Return (x, y) of the center of cell containing provided text 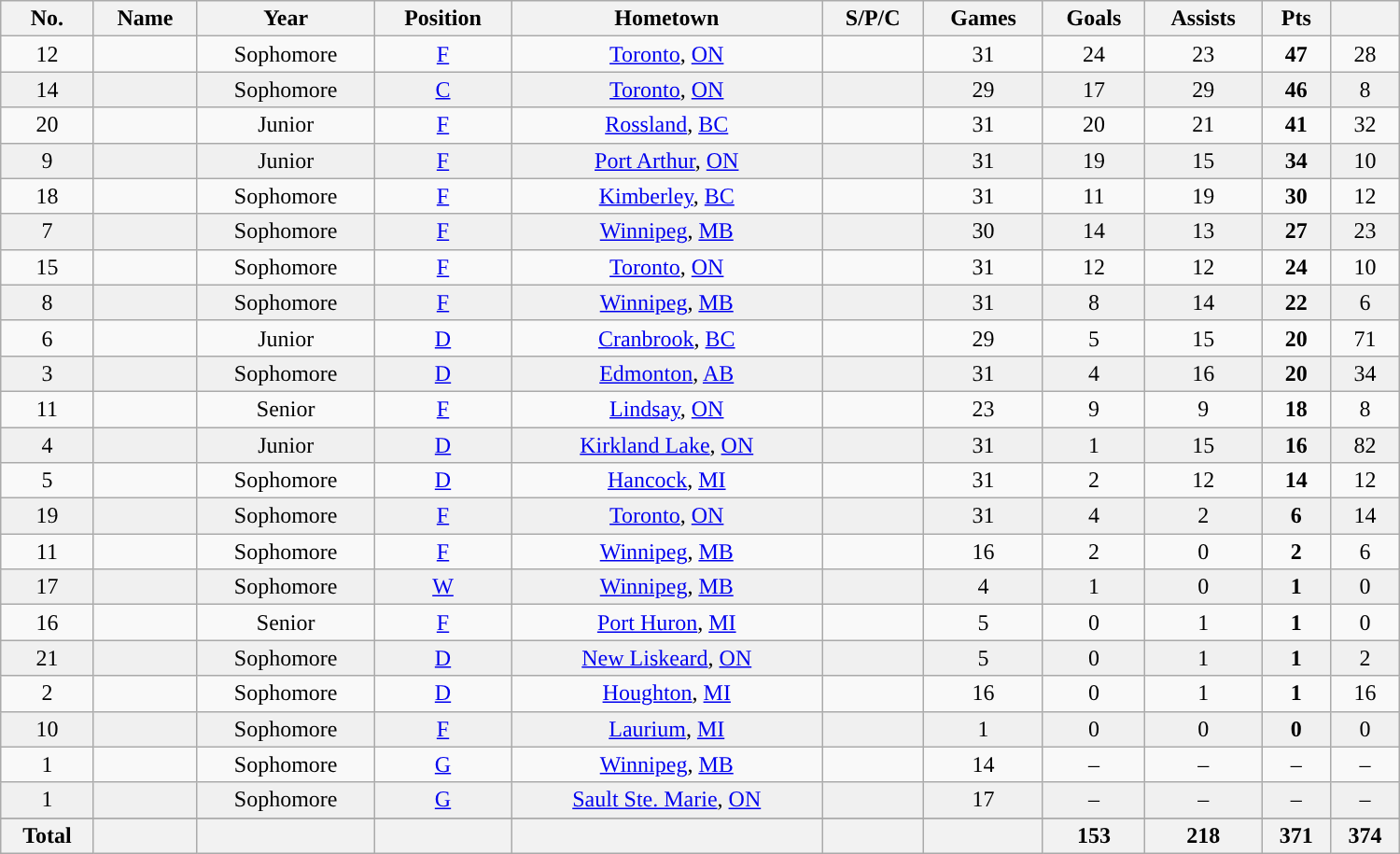
153 (1094, 835)
82 (1365, 445)
Assists (1203, 19)
46 (1296, 90)
No. (47, 19)
Goals (1094, 19)
Port Arthur, ON (666, 161)
Port Huron, MI (666, 623)
28 (1365, 54)
Rossland, BC (666, 125)
7 (47, 231)
3 (47, 373)
C (442, 90)
47 (1296, 54)
27 (1296, 231)
Sault Ste. Marie, ON (666, 800)
Kimberley, BC (666, 196)
218 (1203, 835)
S/P/C (874, 19)
Games (984, 19)
Pts (1296, 19)
374 (1365, 835)
Houghton, MI (666, 693)
22 (1296, 302)
Total (47, 835)
13 (1203, 231)
Edmonton, AB (666, 373)
371 (1296, 835)
71 (1365, 338)
Year (286, 19)
Cranbrook, BC (666, 338)
W (442, 587)
Hancock, MI (666, 481)
41 (1296, 125)
Kirkland Lake, ON (666, 445)
Lindsay, ON (666, 409)
Position (442, 19)
Laurium, MI (666, 729)
Name (146, 19)
32 (1365, 125)
Hometown (666, 19)
New Liskeard, ON (666, 658)
